Find where the given text appears and provide that cell's center as (X, Y) coordinate. 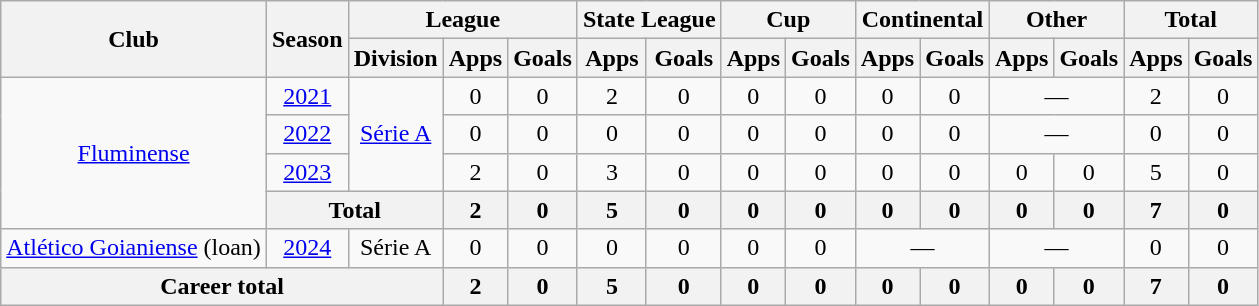
2021 (307, 96)
2024 (307, 248)
Club (134, 39)
Division (396, 58)
2022 (307, 134)
Continental (922, 20)
Career total (222, 286)
3 (612, 172)
2023 (307, 172)
Season (307, 39)
Atlético Goianiense (loan) (134, 248)
Other (1056, 20)
League (462, 20)
State League (649, 20)
Cup (788, 20)
Fluminense (134, 153)
